Extract the (X, Y) coordinate from the center of the cell holding the provided text.  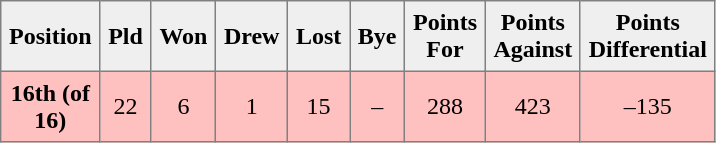
Position (50, 36)
Lost (319, 36)
Points Differential (648, 36)
288 (446, 106)
Points Against (532, 36)
22 (126, 106)
Drew (252, 36)
1 (252, 106)
15 (319, 106)
Points For (446, 36)
Bye (378, 36)
423 (532, 106)
6 (184, 106)
–135 (648, 106)
Pld (126, 36)
16th (of 16) (50, 106)
– (378, 106)
Won (184, 36)
